Find where the given text appears and provide that cell's center as (X, Y) coordinate. 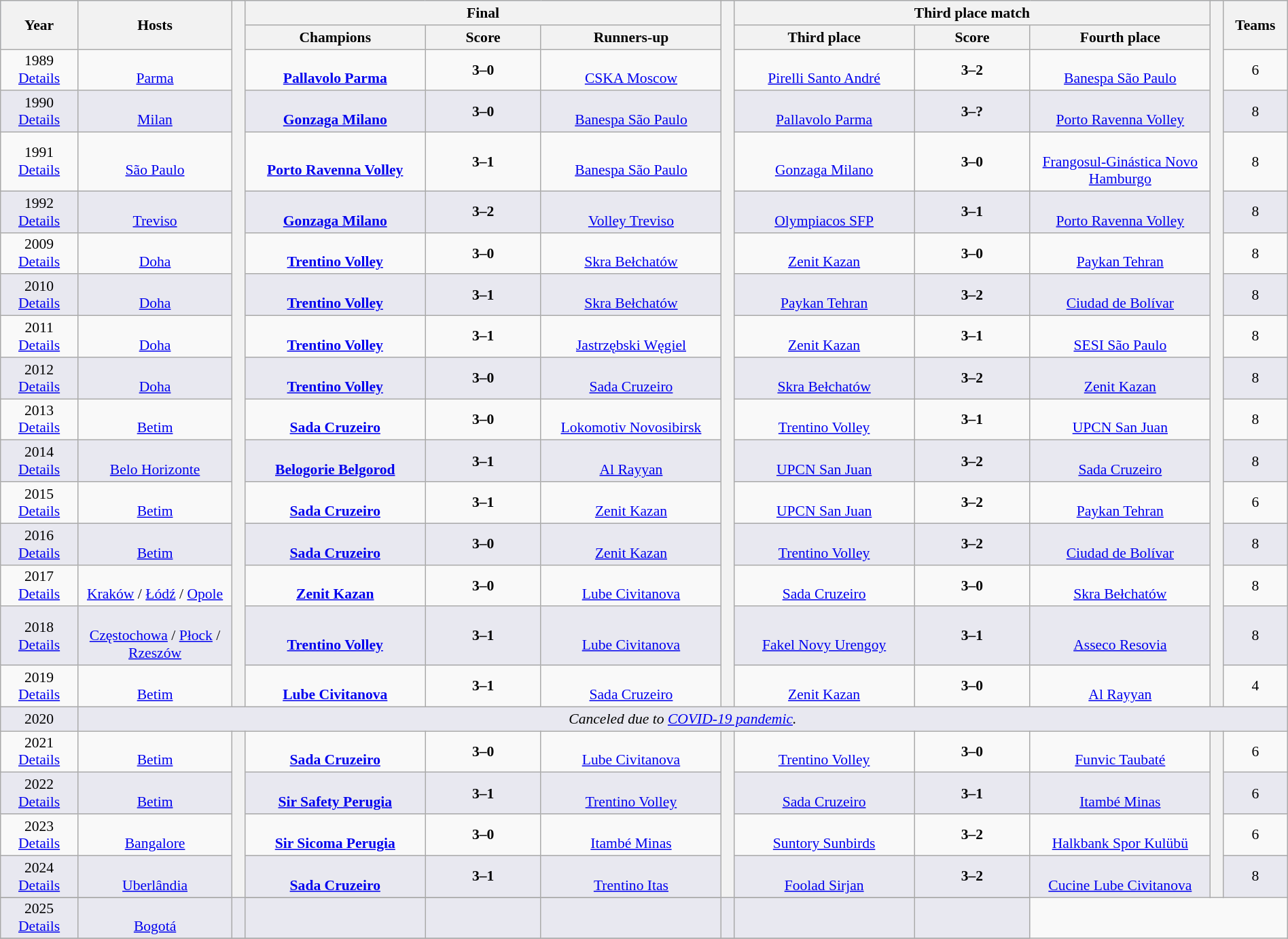
Teams (1255, 24)
2021Details (39, 751)
2011Details (39, 337)
Treviso (155, 212)
1992Details (39, 212)
Asseco Resovia (1120, 636)
Belo Horizonte (155, 461)
2017Details (39, 586)
Bangalore (155, 834)
São Paulo (155, 162)
Frangosul-Ginástica Novo Hamburgo (1120, 162)
Runners-up (630, 37)
3–? (972, 111)
2014Details (39, 461)
2022Details (39, 794)
Trentino Itas (630, 876)
Third place (825, 37)
2015Details (39, 503)
Olympiacos SFP (825, 212)
Bogotá (155, 917)
Fakel Novy Urengoy (825, 636)
Champions (336, 37)
Year (39, 24)
2009Details (39, 253)
2020 (39, 719)
Third place match (973, 13)
1990Details (39, 111)
Sir Sicoma Perugia (336, 834)
Final (484, 13)
Kraków / Łódź / Opole (155, 586)
Funvic Taubaté (1120, 751)
1991Details (39, 162)
Belogorie Belgorod (336, 461)
Pirelli Santo André (825, 69)
Cucine Lube Civitanova (1120, 876)
2023Details (39, 834)
CSKA Moscow (630, 69)
Canceled due to COVID-19 pandemic. (682, 719)
Halkbank Spor Kulübü (1120, 834)
2019Details (39, 686)
Volley Treviso (630, 212)
Częstochowa / Płock / Rzeszów (155, 636)
Fourth place (1120, 37)
Foolad Sirjan (825, 876)
Parma (155, 69)
Sir Safety Perugia (336, 794)
2012Details (39, 378)
Lokomotiv Novosibirsk (630, 420)
2018Details (39, 636)
2010Details (39, 295)
Hosts (155, 24)
Uberlândia (155, 876)
SESI São Paulo (1120, 337)
Suntory Sunbirds (825, 834)
2016Details (39, 544)
2024Details (39, 876)
2025Details (39, 917)
Jastrzębski Węgiel (630, 337)
Milan (155, 111)
1989Details (39, 69)
2013Details (39, 420)
4 (1255, 686)
